Identify which cell holds the provided text, then report its [x, y] central coordinate. 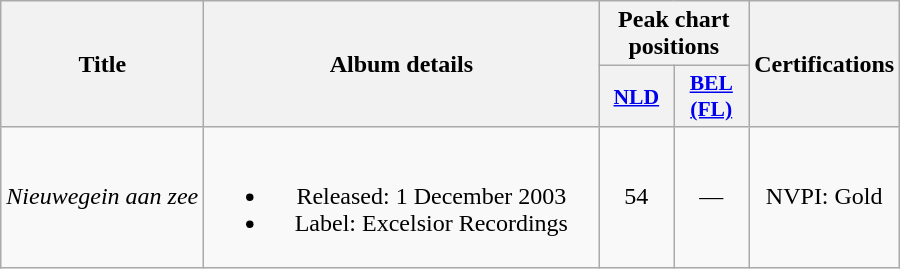
Album details [402, 64]
Nieuwegein aan zee [102, 197]
Released: 1 December 2003Label: Excelsior Recordings [402, 197]
Peak chart positions [674, 34]
Certifications [824, 64]
NVPI: Gold [824, 197]
NLD [636, 96]
— [712, 197]
Title [102, 64]
BEL(FL) [712, 96]
54 [636, 197]
